Find where the given text appears and provide that cell's center as [x, y] coordinate. 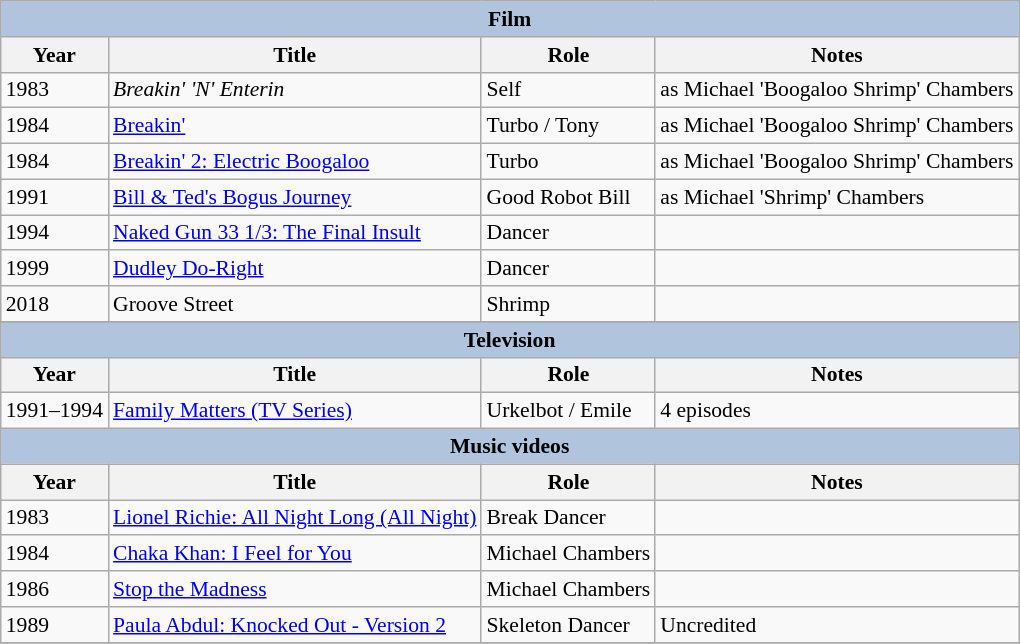
Urkelbot / Emile [568, 411]
Groove Street [294, 304]
Breakin' 2: Electric Boogaloo [294, 162]
Uncredited [836, 625]
Good Robot Bill [568, 197]
Dudley Do-Right [294, 269]
Lionel Richie: All Night Long (All Night) [294, 518]
1991 [54, 197]
Paula Abdul: Knocked Out - Version 2 [294, 625]
2018 [54, 304]
1991–1994 [54, 411]
1994 [54, 233]
Breakin' 'N' Enterin [294, 90]
Break Dancer [568, 518]
1989 [54, 625]
Stop the Madness [294, 589]
1999 [54, 269]
Bill & Ted's Bogus Journey [294, 197]
Turbo / Tony [568, 126]
Shrimp [568, 304]
Skeleton Dancer [568, 625]
Film [510, 19]
Naked Gun 33 1/3: The Final Insult [294, 233]
as Michael 'Shrimp' Chambers [836, 197]
Music videos [510, 447]
1986 [54, 589]
Turbo [568, 162]
4 episodes [836, 411]
Chaka Khan: I Feel for You [294, 554]
Family Matters (TV Series) [294, 411]
Television [510, 340]
Self [568, 90]
Breakin' [294, 126]
